Detect which cell encompasses the target text, then output its (X, Y) center coordinate. 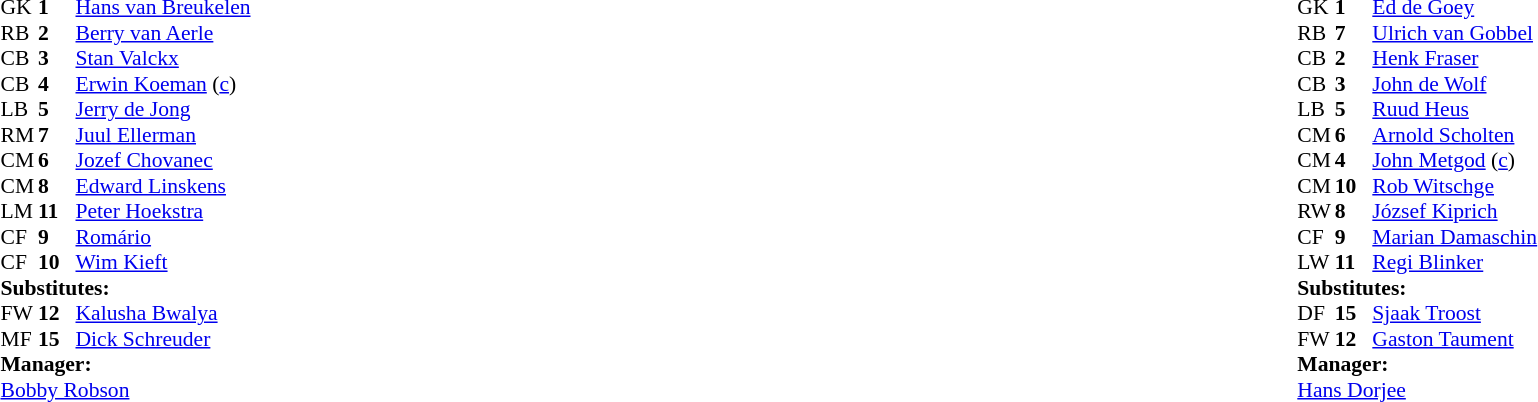
Stan Valckx (164, 59)
Romário (164, 237)
LW (1316, 263)
Wim Kieft (164, 263)
RW (1316, 211)
Rob Witschge (1454, 186)
Regi Blinker (1454, 263)
Berry van Aerle (164, 33)
Edward Linskens (164, 186)
Arnold Scholten (1454, 135)
Ulrich van Gobbel (1454, 33)
LM (19, 211)
Jozef Chovanec (164, 161)
John de Wolf (1454, 84)
DF (1316, 313)
Sjaak Troost (1454, 313)
RM (19, 135)
MF (19, 339)
Jerry de Jong (164, 109)
József Kiprich (1454, 211)
Erwin Koeman (c) (164, 84)
John Metgod (c) (1454, 161)
Peter Hoekstra (164, 211)
Marian Damaschin (1454, 237)
Ruud Heus (1454, 109)
Kalusha Bwalya (164, 313)
Henk Fraser (1454, 59)
Juul Ellerman (164, 135)
Dick Schreuder (164, 339)
Gaston Taument (1454, 339)
